Return the (X, Y) coordinate for the center point of the cell that contains the specified text.  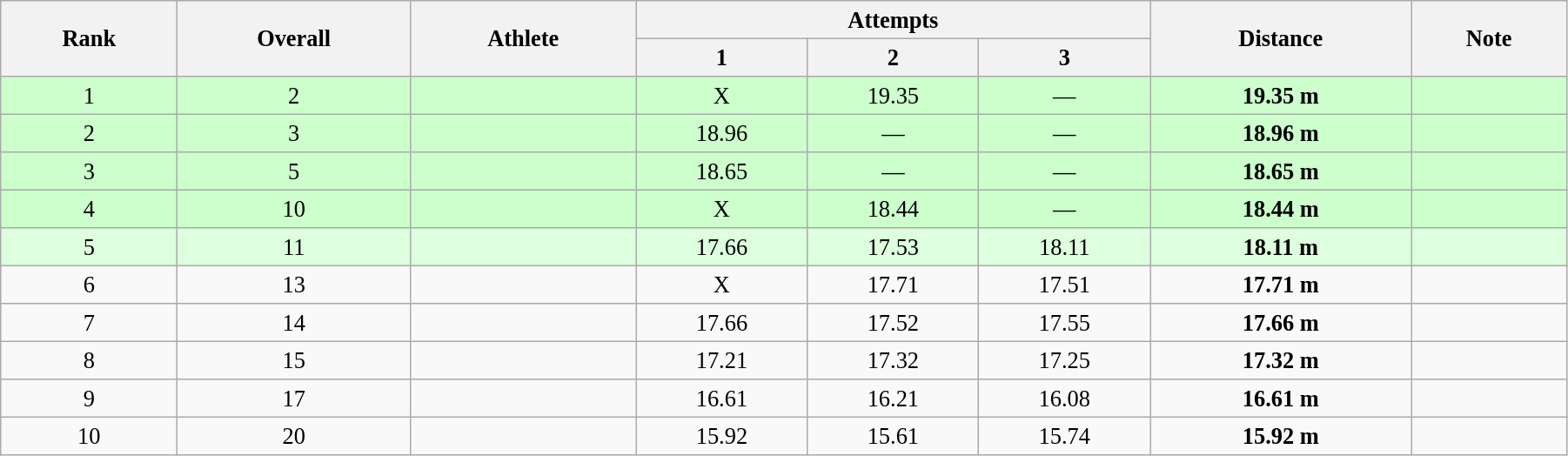
Distance (1281, 38)
Overall (294, 38)
17.32 m (1281, 360)
19.35 (893, 95)
Note (1490, 38)
17.71 m (1281, 285)
17.52 (893, 323)
17 (294, 399)
18.65 (722, 171)
9 (89, 399)
7 (89, 323)
4 (89, 209)
19.35 m (1281, 95)
Rank (89, 38)
17.51 (1065, 285)
17.66 m (1281, 323)
17.25 (1065, 360)
15.61 (893, 436)
18.11 m (1281, 247)
17.32 (893, 360)
17.71 (893, 285)
16.61 m (1281, 399)
15.92 (722, 436)
14 (294, 323)
16.61 (722, 399)
15 (294, 360)
13 (294, 285)
Attempts (893, 19)
17.21 (722, 360)
16.21 (893, 399)
Athlete (522, 38)
16.08 (1065, 399)
18.44 (893, 209)
15.74 (1065, 436)
18.96 m (1281, 133)
15.92 m (1281, 436)
18.65 m (1281, 171)
20 (294, 436)
18.96 (722, 133)
8 (89, 360)
17.53 (893, 247)
17.55 (1065, 323)
18.44 m (1281, 209)
6 (89, 285)
18.11 (1065, 247)
11 (294, 247)
